Extract the [X, Y] coordinate from the center of the cell holding the provided text.  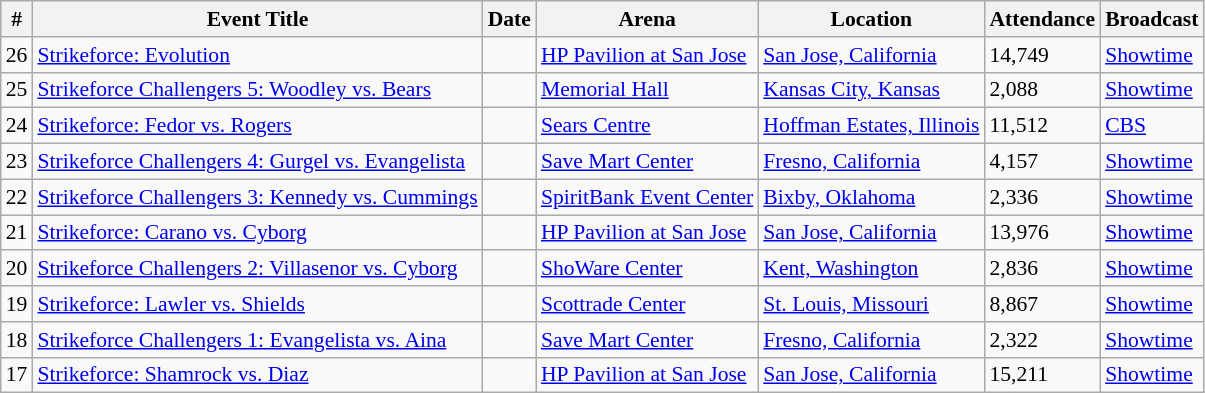
14,749 [1042, 55]
Sears Centre [647, 126]
18 [17, 340]
26 [17, 55]
25 [17, 90]
Strikeforce Challengers 4: Gurgel vs. Evangelista [257, 162]
4,157 [1042, 162]
Strikeforce: Carano vs. Cyborg [257, 233]
21 [17, 233]
Kansas City, Kansas [871, 90]
ShoWare Center [647, 269]
Kent, Washington [871, 269]
Strikeforce Challengers 3: Kennedy vs. Cummings [257, 197]
8,867 [1042, 304]
Strikeforce Challengers 5: Woodley vs. Bears [257, 90]
Date [510, 19]
2,836 [1042, 269]
2,336 [1042, 197]
17 [17, 375]
Memorial Hall [647, 90]
Broadcast [1152, 19]
22 [17, 197]
# [17, 19]
15,211 [1042, 375]
11,512 [1042, 126]
2,322 [1042, 340]
Scottrade Center [647, 304]
Arena [647, 19]
20 [17, 269]
Hoffman Estates, Illinois [871, 126]
19 [17, 304]
Event Title [257, 19]
Strikeforce: Fedor vs. Rogers [257, 126]
Bixby, Oklahoma [871, 197]
13,976 [1042, 233]
Attendance [1042, 19]
24 [17, 126]
Strikeforce Challengers 1: Evangelista vs. Aina [257, 340]
23 [17, 162]
CBS [1152, 126]
Location [871, 19]
Strikeforce: Shamrock vs. Diaz [257, 375]
Strikeforce: Evolution [257, 55]
SpiritBank Event Center [647, 197]
Strikeforce Challengers 2: Villasenor vs. Cyborg [257, 269]
2,088 [1042, 90]
Strikeforce: Lawler vs. Shields [257, 304]
St. Louis, Missouri [871, 304]
